Identify which cell holds the provided text, then report its [X, Y] central coordinate. 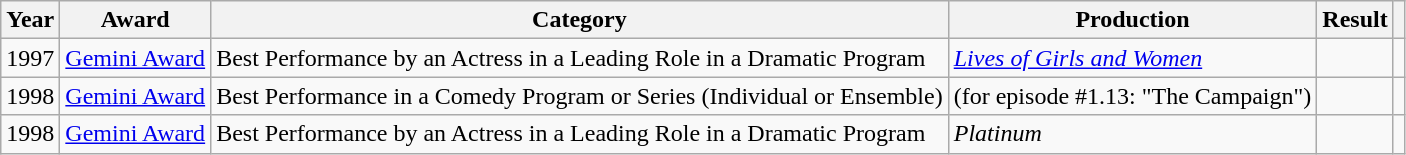
Award [136, 20]
Production [1132, 20]
Platinum [1132, 134]
Category [580, 20]
(for episode #1.13: "The Campaign") [1132, 96]
Year [30, 20]
Best Performance in a Comedy Program or Series (Individual or Ensemble) [580, 96]
Result [1355, 20]
1997 [30, 58]
Lives of Girls and Women [1132, 58]
